Search for the cell housing the specified text and yield its [x, y] center coordinate. 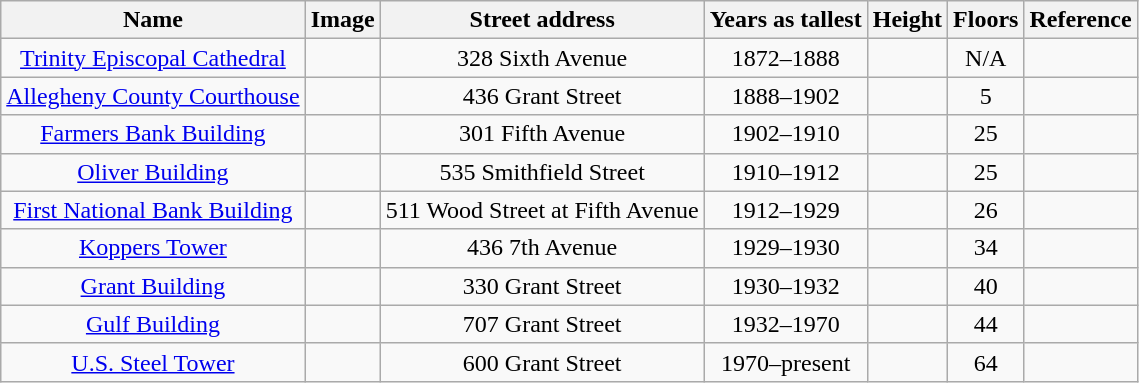
Floors [986, 20]
328 Sixth Avenue [542, 58]
330 Grant Street [542, 286]
511 Wood Street at Fifth Avenue [542, 210]
Farmers Bank Building [153, 134]
1910–1912 [786, 172]
1932–1970 [786, 324]
301 Fifth Avenue [542, 134]
Gulf Building [153, 324]
1929–1930 [786, 248]
1970–present [786, 362]
707 Grant Street [542, 324]
1912–1929 [786, 210]
1930–1932 [786, 286]
436 Grant Street [542, 96]
Reference [1080, 20]
535 Smithfield Street [542, 172]
26 [986, 210]
Height [907, 20]
Oliver Building [153, 172]
U.S. Steel Tower [153, 362]
Allegheny County Courthouse [153, 96]
600 Grant Street [542, 362]
1902–1910 [786, 134]
34 [986, 248]
First National Bank Building [153, 210]
N/A [986, 58]
Trinity Episcopal Cathedral [153, 58]
Years as tallest [786, 20]
436 7th Avenue [542, 248]
40 [986, 286]
5 [986, 96]
1872–1888 [786, 58]
Image [342, 20]
1888–1902 [786, 96]
Street address [542, 20]
Koppers Tower [153, 248]
64 [986, 362]
Name [153, 20]
Grant Building [153, 286]
44 [986, 324]
